Capture the cell that displays the provided text and extract its (x, y) central coordinate. 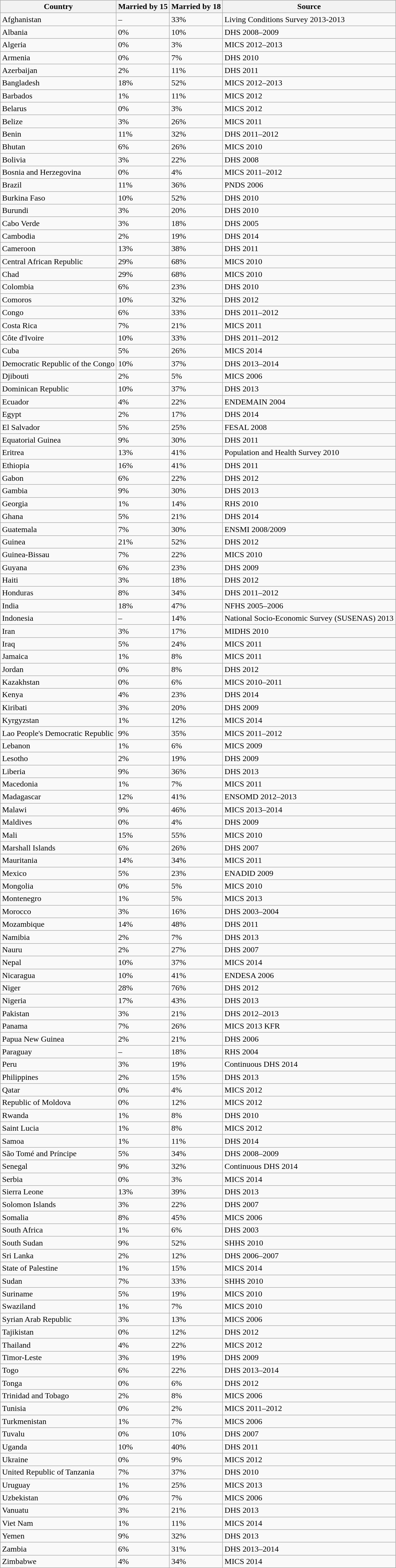
Lesotho (58, 758)
PNDS 2006 (309, 185)
Jamaica (58, 657)
FESAL 2008 (309, 427)
MIDHS 2010 (309, 631)
Saint Lucia (58, 1128)
Ukraine (58, 1460)
Kiribati (58, 707)
Liberia (58, 771)
Nicaragua (58, 975)
Bolivia (58, 160)
Syrian Arab Republic (58, 1319)
Georgia (58, 504)
Vanuatu (58, 1510)
Living Conditions Survey 2013-2013 (309, 19)
DHS 2012–2013 (309, 1014)
Ecuador (58, 402)
Malawi (58, 810)
Trinidad and Tobago (58, 1396)
Paraguay (58, 1052)
Cambodia (58, 236)
Albania (58, 32)
DHS 2008 (309, 160)
Marshall Islands (58, 848)
Uruguay (58, 1485)
Afghanistan (58, 19)
South Africa (58, 1230)
Philippines (58, 1077)
Guinea-Bissau (58, 554)
Nigeria (58, 1001)
Djibouti (58, 376)
Belarus (58, 108)
Bosnia and Herzegovina (58, 172)
DHS 2005 (309, 223)
Viet Nam (58, 1523)
Samoa (58, 1141)
MICS 2013–2014 (309, 810)
Timor-Leste (58, 1357)
Benin (58, 134)
43% (196, 1001)
Madagascar (58, 797)
ENADID 2009 (309, 873)
Azerbaijan (58, 70)
Togo (58, 1370)
Colombia (58, 287)
São Tomé and Príncipe (58, 1153)
45% (196, 1217)
Indonesia (58, 618)
Tonga (58, 1383)
Somalia (58, 1217)
National Socio-Economic Survey (SUSENAS) 2013 (309, 618)
Barbados (58, 96)
Mali (58, 835)
Source (309, 7)
Lao People's Democratic Republic (58, 733)
Armenia (58, 58)
ENDESA 2006 (309, 975)
Morocco (58, 911)
Montenegro (58, 899)
Chad (58, 274)
39% (196, 1192)
Dominican Republic (58, 389)
Burundi (58, 211)
Bangladesh (58, 83)
Nepal (58, 962)
Bhutan (58, 147)
24% (196, 644)
Kazakhstan (58, 682)
State of Palestine (58, 1268)
Tajikistan (58, 1332)
Iraq (58, 644)
Honduras (58, 593)
Tuvalu (58, 1434)
Zambia (58, 1549)
Niger (58, 988)
47% (196, 606)
Iran (58, 631)
Turkmenistan (58, 1421)
Sri Lanka (58, 1256)
Haiti (58, 580)
Jordan (58, 669)
Cameroon (58, 249)
76% (196, 988)
Population and Health Survey 2010 (309, 453)
Guatemala (58, 529)
Peru (58, 1064)
India (58, 606)
Brazil (58, 185)
Kenya (58, 695)
Guinea (58, 542)
ENSOMD 2012–2013 (309, 797)
Panama (58, 1026)
Cabo Verde (58, 223)
40% (196, 1447)
Eritrea (58, 453)
Suriname (58, 1294)
United Republic of Tanzania (58, 1472)
DHS 2006 (309, 1039)
MICS 2010–2011 (309, 682)
Senegal (58, 1166)
Mexico (58, 873)
Macedonia (58, 784)
Mauritania (58, 861)
ENDEMAIN 2004 (309, 402)
Tunisia (58, 1409)
48% (196, 924)
MICS 2013 KFR (309, 1026)
Central African Republic (58, 262)
27% (196, 950)
Nauru (58, 950)
Egypt (58, 415)
55% (196, 835)
Comoros (58, 300)
DHS 2006–2007 (309, 1256)
Democratic Republic of the Congo (58, 363)
Swaziland (58, 1306)
Cuba (58, 351)
Pakistan (58, 1014)
Zimbabwe (58, 1561)
RHS 2010 (309, 504)
Gambia (58, 491)
Uzbekistan (58, 1498)
Solomon Islands (58, 1205)
MICS 2009 (309, 746)
ENSMI 2008/2009 (309, 529)
NFHS 2005–2006 (309, 606)
Burkina Faso (58, 198)
Thailand (58, 1345)
Mozambique (58, 924)
31% (196, 1549)
El Salvador (58, 427)
Uganda (58, 1447)
Ghana (58, 516)
Sudan (58, 1281)
Papua New Guinea (58, 1039)
28% (143, 988)
Married by 18 (196, 7)
Costa Rica (58, 325)
Qatar (58, 1090)
Ethiopia (58, 465)
Lebanon (58, 746)
Yemen (58, 1536)
DHS 2003 (309, 1230)
Rwanda (58, 1115)
DHS 2003–2004 (309, 911)
Sierra Leone (58, 1192)
Kyrgyzstan (58, 720)
Republic of Moldova (58, 1103)
Belize (58, 121)
46% (196, 810)
35% (196, 733)
Equatorial Guinea (58, 440)
RHS 2004 (309, 1052)
Algeria (58, 45)
Namibia (58, 937)
Maldives (58, 822)
Mongolia (58, 886)
Country (58, 7)
Serbia (58, 1179)
Côte d'Ivoire (58, 338)
Congo (58, 312)
Guyana (58, 568)
South Sudan (58, 1243)
Married by 15 (143, 7)
38% (196, 249)
Gabon (58, 478)
